Return [X, Y] of the center of cell containing provided text 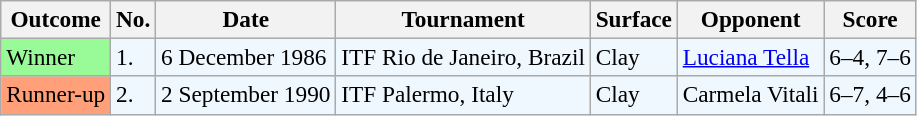
Winner [56, 57]
2 September 1990 [246, 95]
6 December 1986 [246, 57]
Tournament [463, 19]
2. [134, 95]
Carmela Vitali [750, 95]
Score [870, 19]
Runner-up [56, 95]
Opponent [750, 19]
Date [246, 19]
Outcome [56, 19]
1. [134, 57]
6–7, 4–6 [870, 95]
No. [134, 19]
6–4, 7–6 [870, 57]
ITF Palermo, Italy [463, 95]
Surface [634, 19]
ITF Rio de Janeiro, Brazil [463, 57]
Luciana Tella [750, 57]
